Capture the cell that displays the provided text and extract its [X, Y] central coordinate. 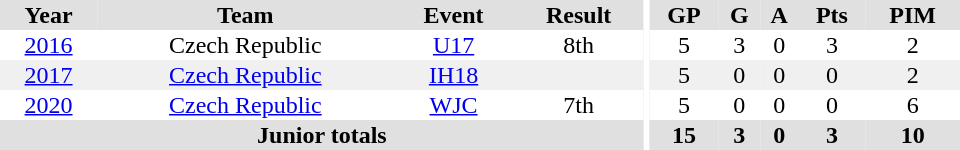
2016 [48, 45]
Year [48, 15]
6 [912, 105]
10 [912, 135]
Junior totals [322, 135]
8th [579, 45]
G [740, 15]
IH18 [454, 75]
Result [579, 15]
U17 [454, 45]
GP [684, 15]
2020 [48, 105]
Event [454, 15]
WJC [454, 105]
Team [245, 15]
A [780, 15]
7th [579, 105]
Pts [832, 15]
15 [684, 135]
2017 [48, 75]
PIM [912, 15]
